Detect which cell encompasses the target text, then output its [x, y] center coordinate. 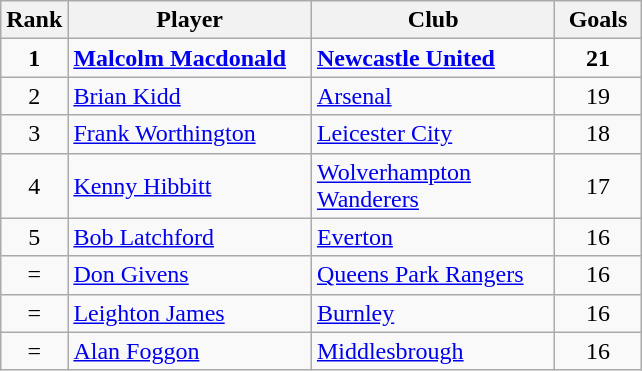
Leicester City [433, 134]
17 [598, 186]
Alan Foggon [190, 351]
3 [34, 134]
Rank [34, 20]
Queens Park Rangers [433, 275]
18 [598, 134]
21 [598, 58]
1 [34, 58]
Newcastle United [433, 58]
19 [598, 96]
Leighton James [190, 313]
Malcolm Macdonald [190, 58]
Brian Kidd [190, 96]
Club [433, 20]
Middlesbrough [433, 351]
Don Givens [190, 275]
2 [34, 96]
Goals [598, 20]
Burnley [433, 313]
Bob Latchford [190, 237]
Player [190, 20]
Arsenal [433, 96]
4 [34, 186]
5 [34, 237]
Wolverhampton Wanderers [433, 186]
Frank Worthington [190, 134]
Everton [433, 237]
Kenny Hibbitt [190, 186]
